Capture the cell that displays the provided text and extract its (x, y) central coordinate. 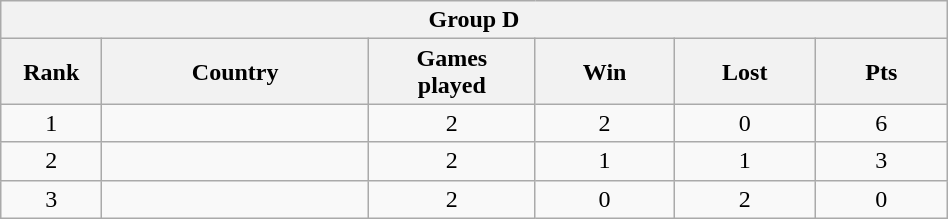
Pts (881, 72)
Rank (52, 72)
Lost (744, 72)
6 (881, 123)
Win (604, 72)
Group D (474, 20)
Country (236, 72)
Games played (452, 72)
